Return [X, Y] of the center of cell containing provided text 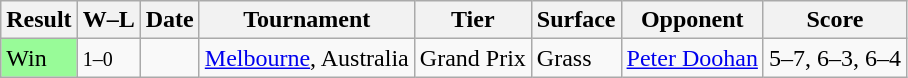
Peter Doohan [692, 58]
Result [39, 20]
Win [39, 58]
W–L [108, 20]
Opponent [692, 20]
Surface [576, 20]
Tier [472, 20]
Date [170, 20]
Tournament [306, 20]
5–7, 6–3, 6–4 [834, 58]
1–0 [108, 58]
Grand Prix [472, 58]
Score [834, 20]
Melbourne, Australia [306, 58]
Grass [576, 58]
